From the cell containing the given text, extract its center point as (x, y) coordinate. 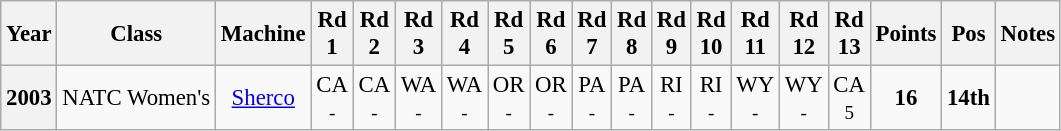
Points (906, 34)
Rd10 (711, 34)
Rd5 (509, 34)
14th (969, 98)
Rd9 (671, 34)
CA5 (849, 98)
16 (906, 98)
Rd6 (551, 34)
Rd13 (849, 34)
Notes (1028, 34)
Rd1 (332, 34)
Rd12 (804, 34)
Sherco (264, 98)
NATC Women's (136, 98)
Pos (969, 34)
Rd3 (418, 34)
Rd7 (592, 34)
Rd4 (464, 34)
2003 (29, 98)
Year (29, 34)
Rd8 (632, 34)
Rd11 (756, 34)
Machine (264, 34)
Class (136, 34)
Rd2 (374, 34)
